Scan for the cell matching the given text and deliver its [X, Y] coordinate at center. 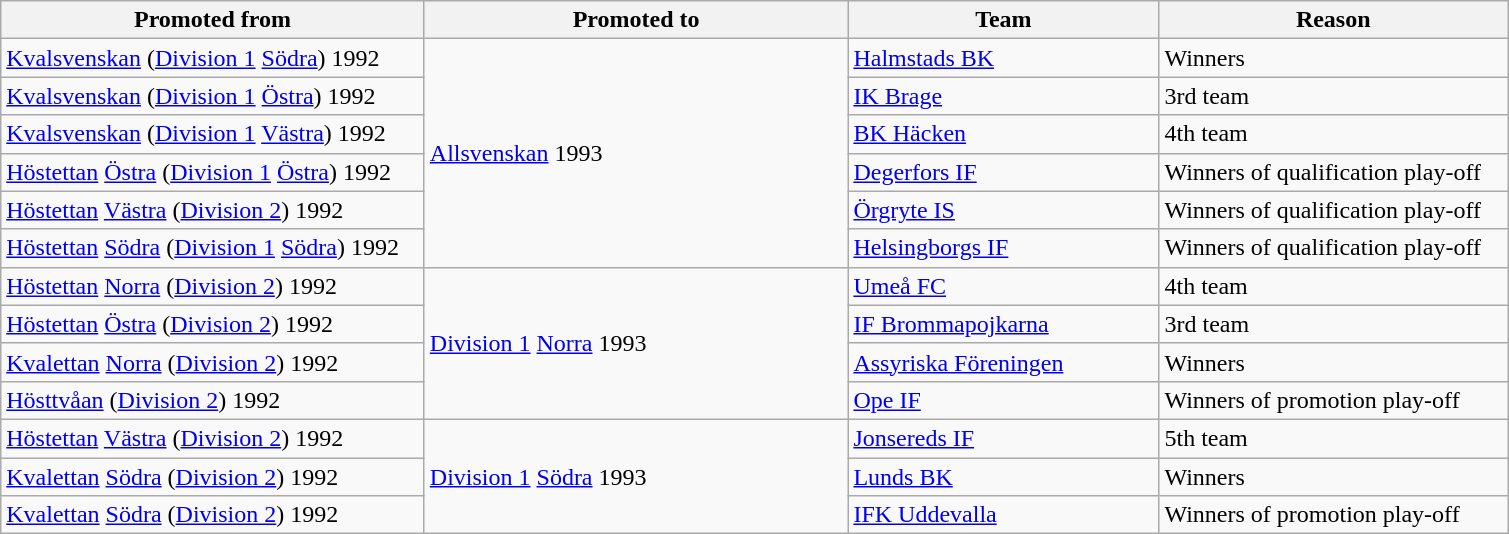
Kvalettan Norra (Division 2) 1992 [213, 362]
Kvalsvenskan (Division 1 Södra) 1992 [213, 58]
Höstettan Norra (Division 2) 1992 [213, 286]
BK Häcken [1004, 134]
IF Brommapojkarna [1004, 324]
Helsingborgs IF [1004, 248]
Assyriska Föreningen [1004, 362]
Lunds BK [1004, 477]
Ope IF [1004, 400]
IK Brage [1004, 96]
Höstettan Östra (Division 2) 1992 [213, 324]
Halmstads BK [1004, 58]
IFK Uddevalla [1004, 515]
Allsvenskan 1993 [636, 153]
Team [1004, 20]
Umeå FC [1004, 286]
Division 1 Södra 1993 [636, 476]
Örgryte IS [1004, 210]
Promoted to [636, 20]
Kvalsvenskan (Division 1 Västra) 1992 [213, 134]
Kvalsvenskan (Division 1 Östra) 1992 [213, 96]
Höstettan Östra (Division 1 Östra) 1992 [213, 172]
5th team [1334, 438]
Hösttvåan (Division 2) 1992 [213, 400]
Degerfors IF [1004, 172]
Division 1 Norra 1993 [636, 343]
Höstettan Södra (Division 1 Södra) 1992 [213, 248]
Promoted from [213, 20]
Jonsereds IF [1004, 438]
Reason [1334, 20]
